Detect which cell encompasses the target text, then output its [X, Y] center coordinate. 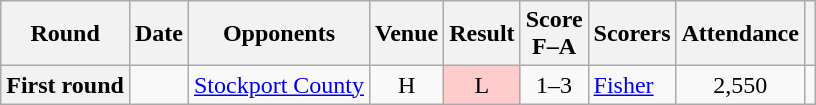
Result [482, 34]
Round [66, 34]
1–3 [554, 85]
Scorers [632, 34]
Stockport County [278, 85]
Date [158, 34]
Attendance [740, 34]
First round [66, 85]
2,550 [740, 85]
H [407, 85]
Fisher [632, 85]
Opponents [278, 34]
ScoreF–A [554, 34]
Venue [407, 34]
L [482, 85]
